Provide the (X, Y) coordinate of the cell's center where the given text is located.  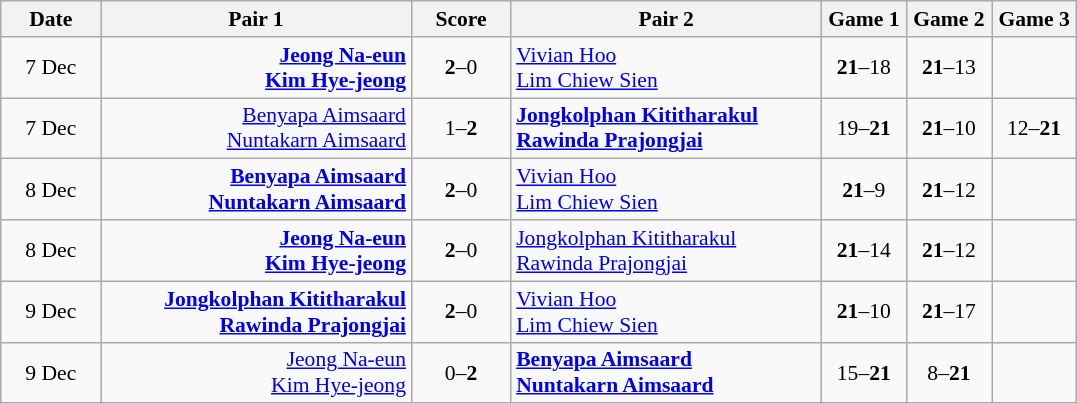
0–2 (461, 372)
15–21 (864, 372)
12–21 (1034, 128)
21–17 (948, 312)
21–14 (864, 250)
Game 1 (864, 19)
Game 2 (948, 19)
21–13 (948, 68)
8–21 (948, 372)
21–9 (864, 190)
19–21 (864, 128)
Date (51, 19)
21–18 (864, 68)
Game 3 (1034, 19)
1–2 (461, 128)
Pair 2 (666, 19)
Score (461, 19)
Pair 1 (256, 19)
